Capture the cell that displays the provided text and extract its (x, y) central coordinate. 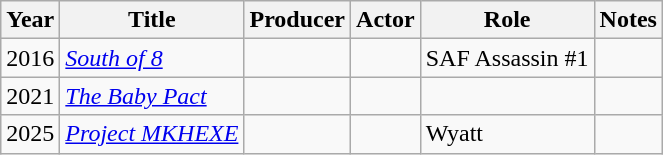
SAF Assassin #1 (507, 58)
Project MKHEXE (152, 134)
2016 (30, 58)
The Baby Pact (152, 96)
Producer (298, 20)
Year (30, 20)
Role (507, 20)
2025 (30, 134)
2021 (30, 96)
Actor (386, 20)
Notes (628, 20)
Title (152, 20)
South of 8 (152, 58)
Wyatt (507, 134)
